Identify which cell holds the provided text, then report its (x, y) central coordinate. 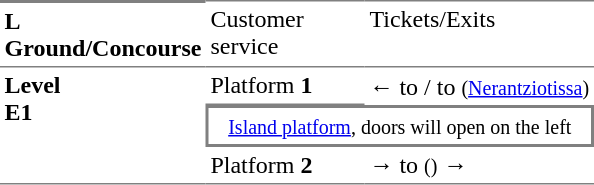
LGround/Concourse (103, 34)
LevelΕ1 (103, 126)
Platform 2 (286, 166)
Platform 1 (286, 87)
Island platform, doors will open on the left (400, 126)
Tickets/Exits (480, 34)
→ to () → (480, 166)
← to / to (Nerantziotissa) (480, 87)
Customer service (286, 34)
